From the cell containing the given text, extract its center point as (X, Y) coordinate. 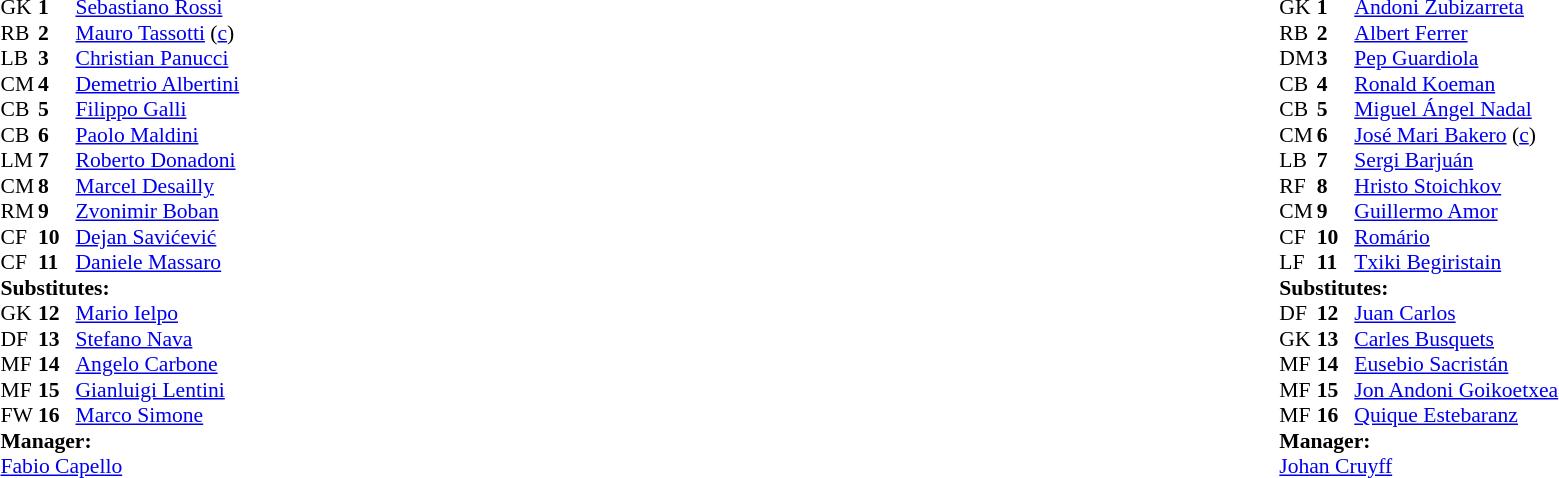
Daniele Massaro (158, 263)
Guillermo Amor (1456, 211)
Demetrio Albertini (158, 84)
Marco Simone (158, 415)
Christian Panucci (158, 59)
Marcel Desailly (158, 186)
Angelo Carbone (158, 365)
Juan Carlos (1456, 313)
Gianluigi Lentini (158, 390)
Mauro Tassotti (c) (158, 33)
Roberto Donadoni (158, 161)
Zvonimir Boban (158, 211)
FW (19, 415)
Paolo Maldini (158, 135)
Miguel Ángel Nadal (1456, 109)
Romário (1456, 237)
Dejan Savićević (158, 237)
José Mari Bakero (c) (1456, 135)
Albert Ferrer (1456, 33)
Sergi Barjuán (1456, 161)
Ronald Koeman (1456, 84)
LF (1298, 263)
Hristo Stoichkov (1456, 186)
Filippo Galli (158, 109)
RM (19, 211)
Carles Busquets (1456, 339)
DM (1298, 59)
Jon Andoni Goikoetxea (1456, 390)
RF (1298, 186)
Txiki Begiristain (1456, 263)
Stefano Nava (158, 339)
Mario Ielpo (158, 313)
Eusebio Sacristán (1456, 365)
LM (19, 161)
Quique Estebaranz (1456, 415)
Pep Guardiola (1456, 59)
